Scan for the cell matching the given text and deliver its [x, y] coordinate at center. 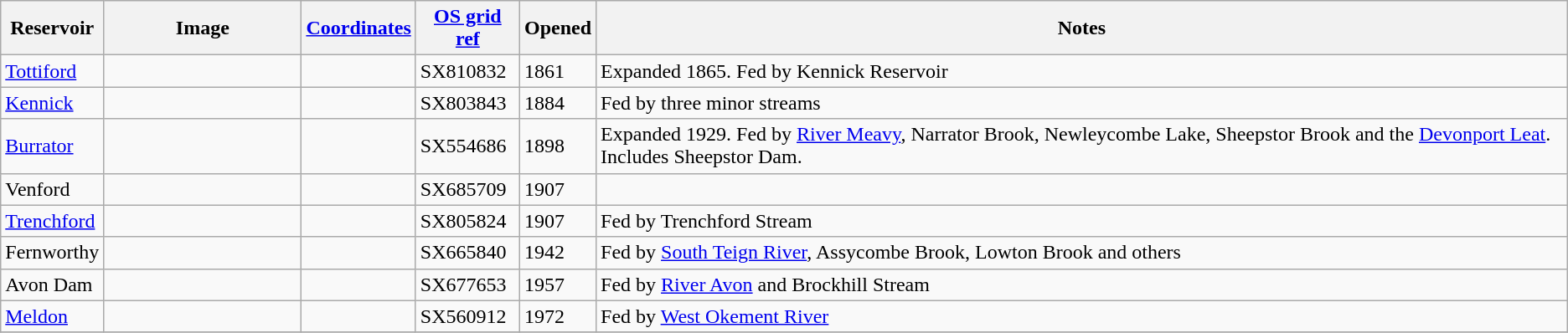
SX560912 [467, 316]
Fed by River Avon and Brockhill Stream [1082, 284]
1942 [558, 253]
SX677653 [467, 284]
Fernworthy [52, 253]
Meldon [52, 316]
1898 [558, 146]
Image [203, 28]
Fed by South Teign River, Assycombe Brook, Lowton Brook and others [1082, 253]
Coordinates [358, 28]
Trenchford [52, 221]
Reservoir [52, 28]
1861 [558, 71]
SX803843 [467, 103]
Fed by Trenchford Stream [1082, 221]
Notes [1082, 28]
Avon Dam [52, 284]
SX810832 [467, 71]
SX665840 [467, 253]
Fed by West Okement River [1082, 316]
Burrator [52, 146]
SX554686 [467, 146]
1972 [558, 316]
Opened [558, 28]
SX685709 [467, 189]
Kennick [52, 103]
Tottiford [52, 71]
OS grid ref [467, 28]
Fed by three minor streams [1082, 103]
SX805824 [467, 221]
1884 [558, 103]
Expanded 1865. Fed by Kennick Reservoir [1082, 71]
Venford [52, 189]
1957 [558, 284]
Expanded 1929. Fed by River Meavy, Narrator Brook, Newleycombe Lake, Sheepstor Brook and the Devonport Leat. Includes Sheepstor Dam. [1082, 146]
